Pinpoint the cell where the given text exists, returning its (X, Y) midpoint coordinate. 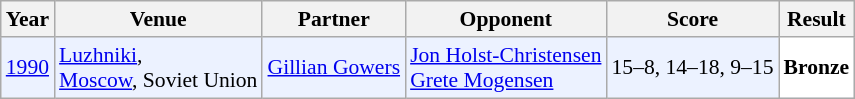
1990 (28, 68)
Jon Holst-Christensen Grete Mogensen (506, 68)
Venue (158, 19)
15–8, 14–18, 9–15 (692, 68)
Score (692, 19)
Opponent (506, 19)
Partner (334, 19)
Year (28, 19)
Gillian Gowers (334, 68)
Luzhniki,Moscow, Soviet Union (158, 68)
Bronze (817, 68)
Result (817, 19)
